Capture the cell that displays the provided text and extract its (X, Y) central coordinate. 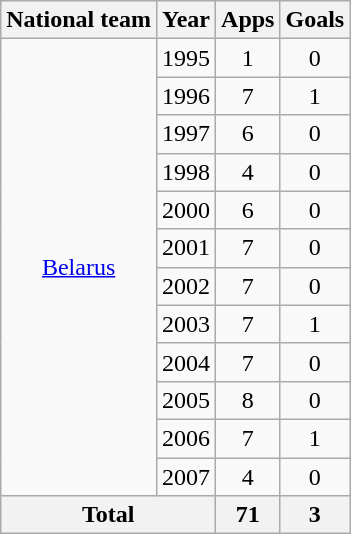
2003 (186, 324)
3 (315, 515)
2000 (186, 210)
National team (79, 20)
Belarus (79, 268)
Total (108, 515)
2007 (186, 477)
2005 (186, 400)
1996 (186, 96)
Apps (248, 20)
2004 (186, 362)
1995 (186, 58)
2006 (186, 438)
Goals (315, 20)
Year (186, 20)
2001 (186, 248)
1998 (186, 172)
71 (248, 515)
2002 (186, 286)
8 (248, 400)
1997 (186, 134)
